Return the (X, Y) coordinate for the center point of the cell that contains the specified text.  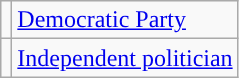
Democratic Party (125, 20)
Independent politician (125, 58)
